Find where the given text appears and provide that cell's center as [x, y] coordinate. 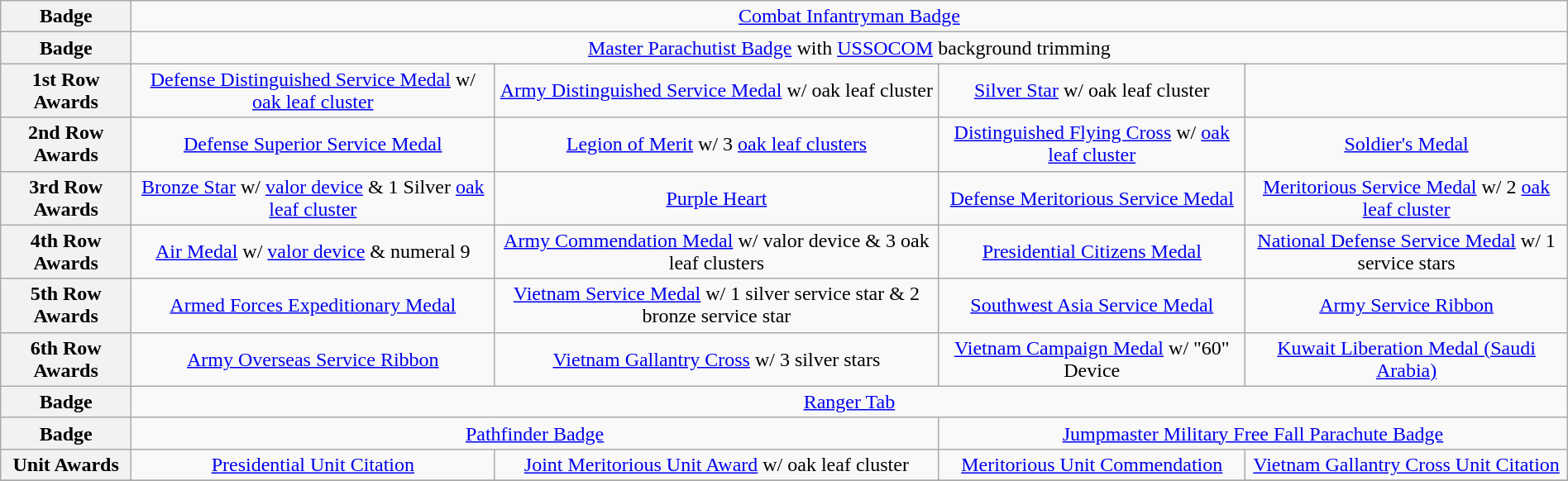
3rd Row Awards [66, 198]
Vietnam Gallantry Cross Unit Citation [1406, 464]
Vietnam Gallantry Cross w/ 3 silver stars [716, 359]
Legion of Merit w/ 3 oak leaf clusters [716, 144]
Kuwait Liberation Medal (Saudi Arabia) [1406, 359]
Army Distinguished Service Medal w/ oak leaf cluster [716, 91]
Defense Distinguished Service Medal w/ oak leaf cluster [313, 91]
Meritorious Unit Commendation [1092, 464]
Army Service Ribbon [1406, 306]
Meritorious Service Medal w/ 2 oak leaf cluster [1406, 198]
Defense Superior Service Medal [313, 144]
National Defense Service Medal w/ 1 service stars [1406, 251]
4th Row Awards [66, 251]
Pathfinder Badge [535, 433]
Defense Meritorious Service Medal [1092, 198]
Vietnam Service Medal w/ 1 silver service star & 2 bronze service star [716, 306]
Southwest Asia Service Medal [1092, 306]
1st Row Awards [66, 91]
Distinguished Flying Cross w/ oak leaf cluster [1092, 144]
Army Commendation Medal w/ valor device & 3 oak leaf clusters [716, 251]
6th Row Awards [66, 359]
Vietnam Campaign Medal w/ "60" Device [1092, 359]
Air Medal w/ valor device & numeral 9 [313, 251]
Jumpmaster Military Free Fall Parachute Badge [1254, 433]
Joint Meritorious Unit Award w/ oak leaf cluster [716, 464]
Armed Forces Expeditionary Medal [313, 306]
Soldier's Medal [1406, 144]
Army Overseas Service Ribbon [313, 359]
Presidential Unit Citation [313, 464]
Bronze Star w/ valor device & 1 Silver oak leaf cluster [313, 198]
5th Row Awards [66, 306]
Purple Heart [716, 198]
Unit Awards [66, 464]
Master Parachutist Badge with USSOCOM background trimming [850, 48]
Presidential Citizens Medal [1092, 251]
Silver Star w/ oak leaf cluster [1092, 91]
Combat Infantryman Badge [850, 17]
2nd Row Awards [66, 144]
Ranger Tab [850, 402]
